Return the [X, Y] coordinate for the center point of the cell that contains the specified text.  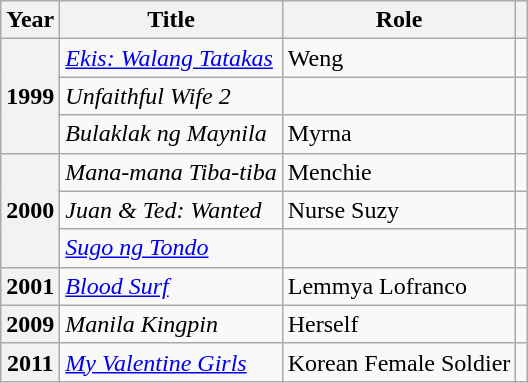
Unfaithful Wife 2 [171, 96]
1999 [30, 96]
Herself [399, 324]
Korean Female Soldier [399, 362]
Mana-mana Tiba-tiba [171, 172]
2001 [30, 286]
Role [399, 20]
Ekis: Walang Tatakas [171, 58]
2000 [30, 210]
Lemmya Lofranco [399, 286]
Title [171, 20]
Year [30, 20]
Blood Surf [171, 286]
My Valentine Girls [171, 362]
Menchie [399, 172]
2011 [30, 362]
Manila Kingpin [171, 324]
Juan & Ted: Wanted [171, 210]
Myrna [399, 134]
Bulaklak ng Maynila [171, 134]
Sugo ng Tondo [171, 248]
2009 [30, 324]
Nurse Suzy [399, 210]
Weng [399, 58]
